Identify which cell holds the provided text, then report its (X, Y) central coordinate. 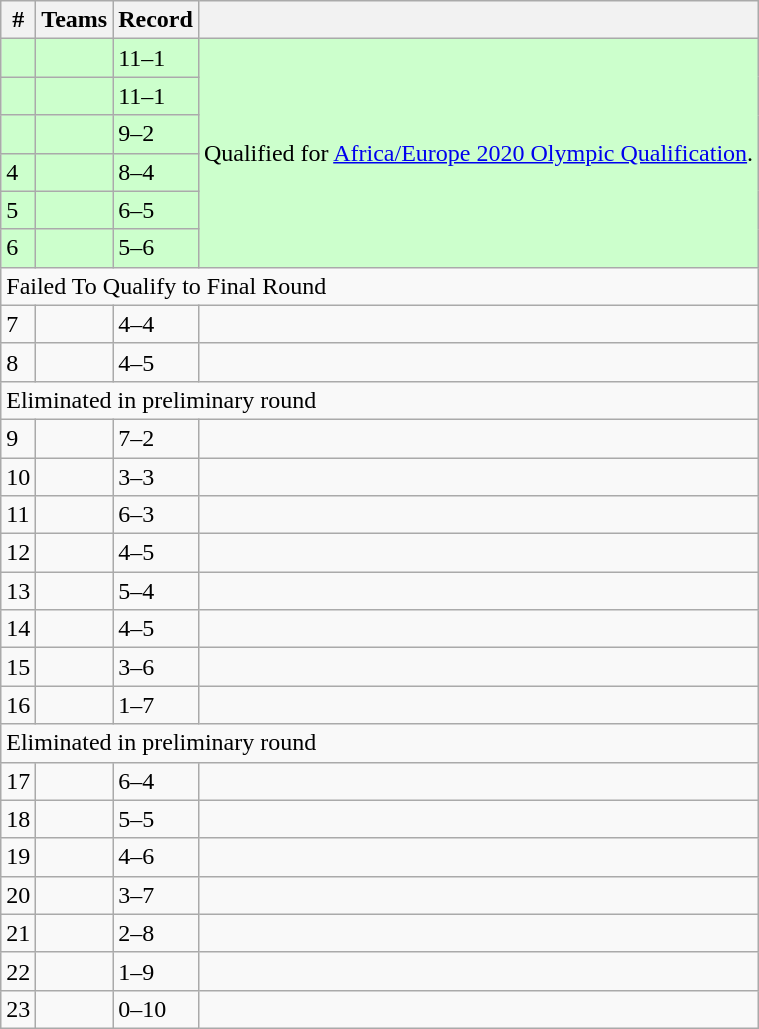
23 (18, 1009)
6–5 (156, 210)
5–6 (156, 248)
0–10 (156, 1009)
21 (18, 933)
6 (18, 248)
3–7 (156, 895)
3–6 (156, 667)
5 (18, 210)
4–4 (156, 324)
8 (18, 362)
1–9 (156, 971)
3–3 (156, 477)
11 (18, 515)
# (18, 20)
18 (18, 819)
2–8 (156, 933)
9–2 (156, 134)
4 (18, 172)
15 (18, 667)
Qualified for Africa/Europe 2020 Olympic Qualification. (478, 153)
14 (18, 629)
10 (18, 477)
1–7 (156, 705)
Teams (74, 20)
Record (156, 20)
22 (18, 971)
Failed To Qualify to Final Round (380, 286)
20 (18, 895)
5–5 (156, 819)
13 (18, 591)
7 (18, 324)
8–4 (156, 172)
4–6 (156, 857)
6–3 (156, 515)
5–4 (156, 591)
16 (18, 705)
17 (18, 781)
19 (18, 857)
6–4 (156, 781)
7–2 (156, 438)
9 (18, 438)
12 (18, 553)
